Search for the cell housing the specified text and yield its (X, Y) center coordinate. 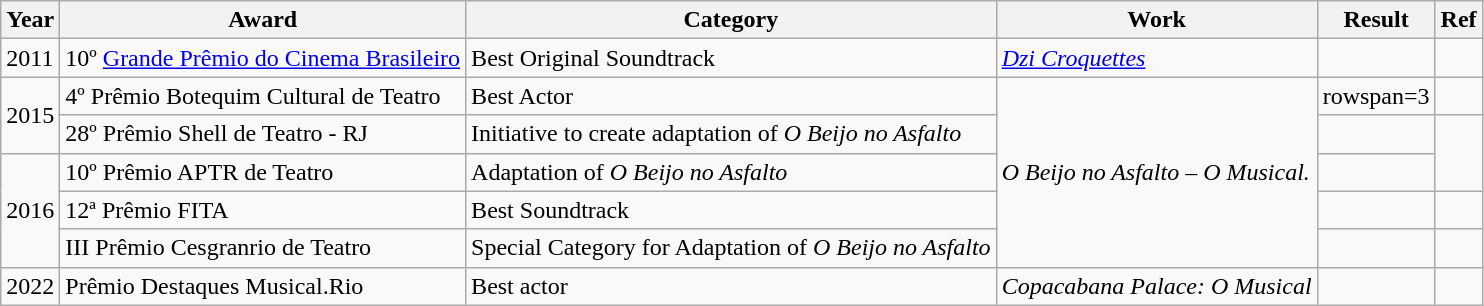
4º Prêmio Botequim Cultural de Teatro (263, 96)
Award (263, 20)
Copacabana Palace: O Musical (1156, 286)
Best actor (732, 286)
Work (1156, 20)
Best Original Soundtrack (732, 58)
10º Prêmio APTR de Teatro (263, 172)
10º Grande Prêmio do Cinema Brasileiro (263, 58)
O Beijo no Asfalto – O Musical. (1156, 172)
2016 (30, 210)
Dzi Croquettes (1156, 58)
Category (732, 20)
Best Actor (732, 96)
Special Category for Adaptation of O Beijo no Asfalto (732, 248)
Best Soundtrack (732, 210)
2015 (30, 115)
Prêmio Destaques Musical.Rio (263, 286)
12ª Prêmio FITA (263, 210)
28º Prêmio Shell de Teatro - RJ (263, 134)
Adaptation of O Beijo no Asfalto (732, 172)
Result (1376, 20)
Ref (1458, 20)
rowspan=3 (1376, 96)
III Prêmio Cesgranrio de Teatro (263, 248)
2022 (30, 286)
Year (30, 20)
2011 (30, 58)
Initiative to create adaptation of O Beijo no Asfalto (732, 134)
